Pinpoint the cell where the given text exists, returning its [X, Y] midpoint coordinate. 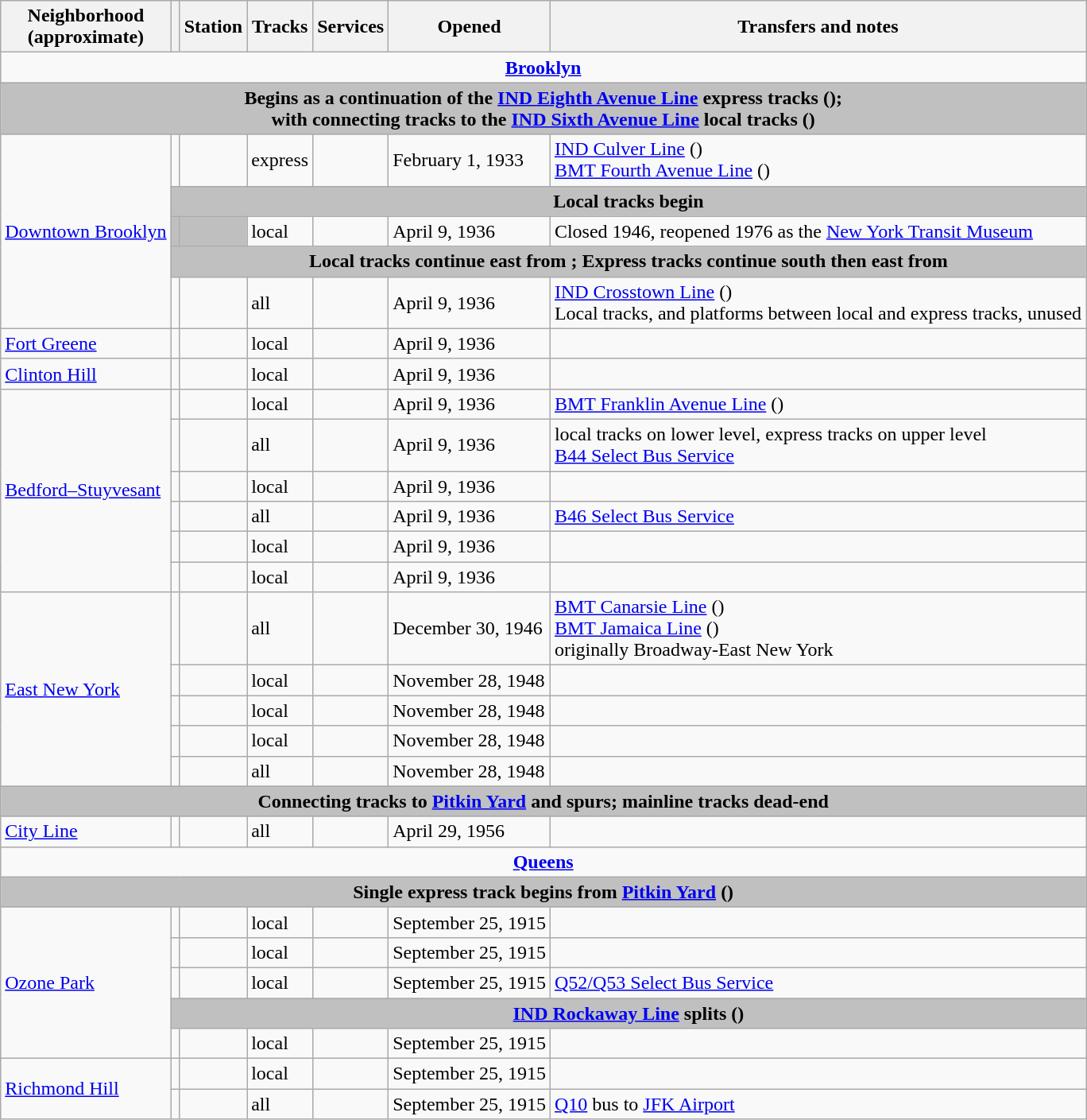
Station [213, 27]
Local tracks begin [628, 201]
Services [351, 27]
Bedford–Stuyvesant [86, 490]
Downtown Brooklyn [86, 231]
Local tracks continue east from ; Express tracks continue south then east from [628, 262]
Fort Greene [86, 343]
Begins as a continuation of the IND Eighth Avenue Line express tracks ();with connecting tracks to the IND Sixth Avenue Line local tracks () [543, 108]
BMT Franklin Avenue Line () [818, 404]
Ozone Park [86, 982]
February 1, 1933 [470, 161]
Tracks [280, 27]
Q52/Q53 Select Bus Service [818, 982]
local tracks on lower level, express tracks on upper levelB44 Select Bus Service [818, 445]
Q10 bus to JFK Airport [818, 1104]
Single express track begins from Pitkin Yard () [543, 892]
B46 Select Bus Service [818, 517]
IND Culver Line ()BMT Fourth Avenue Line () [818, 161]
Queens [543, 862]
Richmond Hill [86, 1089]
IND Crosstown Line ()Local tracks, and platforms between local and express tracks, unused [818, 302]
Transfers and notes [818, 27]
Brooklyn [543, 68]
IND Rockaway Line splits () [628, 1013]
Closed 1946, reopened 1976 as the New York Transit Museum [818, 231]
Clinton Hill [86, 374]
BMT Canarsie Line ()BMT Jamaica Line ()originally Broadway-East New York [818, 629]
Neighborhood (approximate) [86, 27]
December 30, 1946 [470, 629]
express [280, 161]
April 29, 1956 [470, 831]
City Line [86, 831]
Connecting tracks to Pitkin Yard and spurs; mainline tracks dead-end [543, 801]
Opened [470, 27]
East New York [86, 689]
